Scan for the cell matching the given text and deliver its (x, y) coordinate at center. 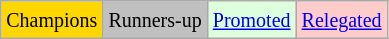
Relegated (342, 20)
Promoted (252, 20)
Champions (52, 20)
Runners-up (155, 20)
